Capture the cell that displays the provided text and extract its (X, Y) central coordinate. 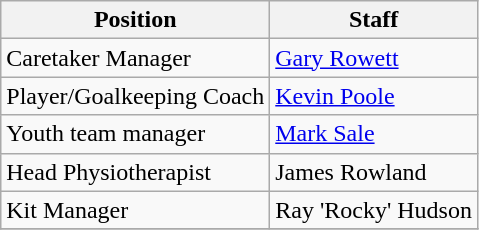
James Rowland (374, 172)
Gary Rowett (374, 58)
Head Physiotherapist (136, 172)
Kit Manager (136, 210)
Kevin Poole (374, 96)
Mark Sale (374, 134)
Player/Goalkeeping Coach (136, 96)
Caretaker Manager (136, 58)
Ray 'Rocky' Hudson (374, 210)
Staff (374, 20)
Youth team manager (136, 134)
Position (136, 20)
